Locate the cell with the specified text and output its [X, Y] center coordinate. 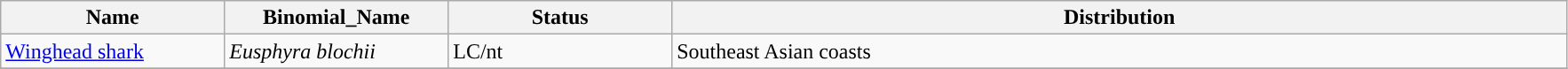
Status [560, 18]
LC/nt [560, 51]
Name [113, 18]
Eusphyra blochii [337, 51]
Distribution [1120, 18]
Southeast Asian coasts [1120, 51]
Binomial_Name [337, 18]
Winghead shark [113, 51]
